Return the (x, y) coordinate for the center point of the cell that contains the specified text.  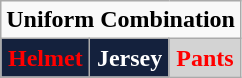
Helmet (46, 58)
Uniform Combination (121, 20)
Pants (204, 58)
Jersey (130, 58)
